Detect which cell encompasses the target text, then output its (X, Y) center coordinate. 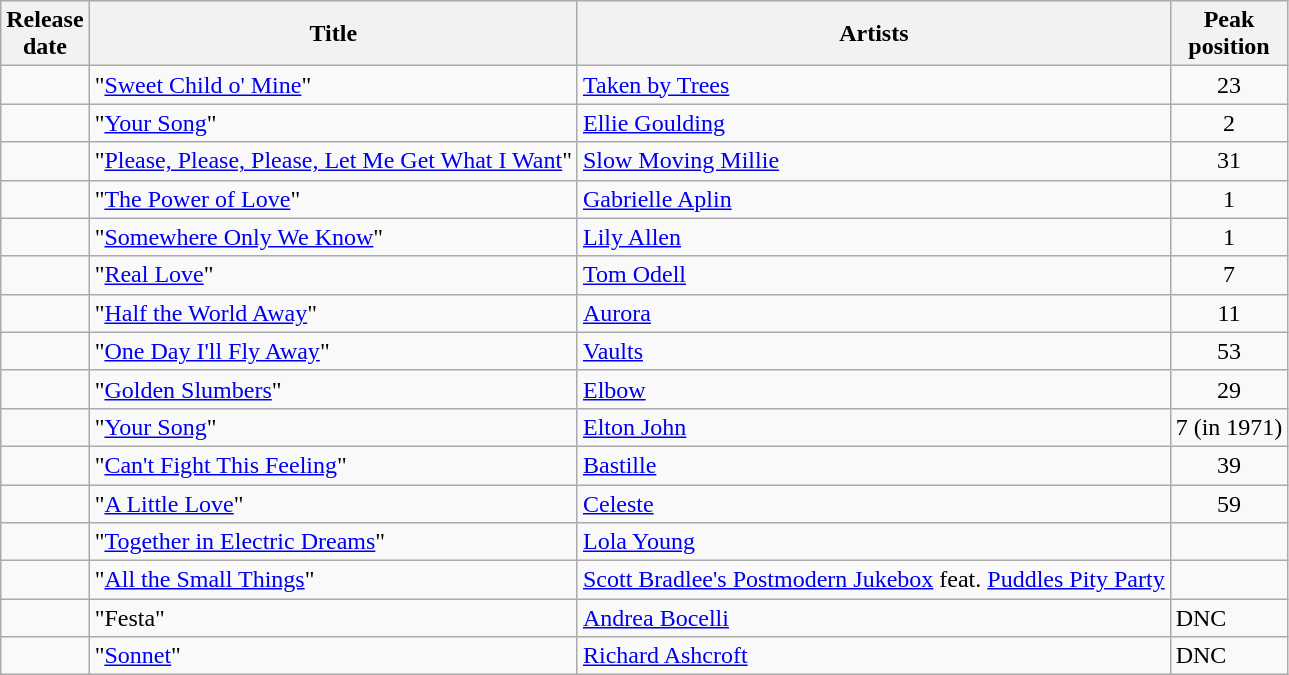
Andrea Bocelli (874, 618)
Elbow (874, 389)
Releasedate (45, 34)
59 (1229, 503)
Artists (874, 34)
"A Little Love" (333, 503)
"Together in Electric Dreams" (333, 542)
Richard Ashcroft (874, 656)
Scott Bradlee's Postmodern Jukebox feat. Puddles Pity Party (874, 580)
Slow Moving Millie (874, 161)
Peakposition (1229, 34)
23 (1229, 85)
29 (1229, 389)
Gabrielle Aplin (874, 199)
"Please, Please, Please, Let Me Get What I Want" (333, 161)
Celeste (874, 503)
"Real Love" (333, 275)
Lola Young (874, 542)
Vaults (874, 351)
"All the Small Things" (333, 580)
Taken by Trees (874, 85)
"Festa" (333, 618)
7 (in 1971) (1229, 427)
"Sweet Child o' Mine" (333, 85)
"Half the World Away" (333, 313)
53 (1229, 351)
Title (333, 34)
2 (1229, 123)
11 (1229, 313)
"Somewhere Only We Know" (333, 237)
Tom Odell (874, 275)
Ellie Goulding (874, 123)
"The Power of Love" (333, 199)
Aurora (874, 313)
Lily Allen (874, 237)
7 (1229, 275)
"One Day I'll Fly Away" (333, 351)
39 (1229, 465)
Elton John (874, 427)
Bastille (874, 465)
31 (1229, 161)
"Golden Slumbers" (333, 389)
"Sonnet" (333, 656)
"Can't Fight This Feeling" (333, 465)
